Scan for the cell matching the given text and deliver its (x, y) coordinate at center. 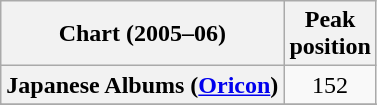
Chart (2005–06) (142, 34)
152 (330, 85)
Japanese Albums (Oricon) (142, 85)
Peak position (330, 34)
